Capture the cell that displays the provided text and extract its [x, y] central coordinate. 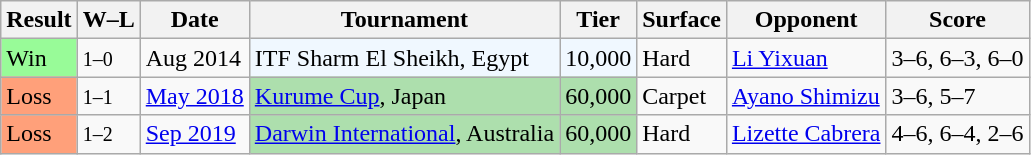
1–0 [108, 58]
Darwin International, Australia [404, 134]
May 2018 [194, 96]
ITF Sharm El Sheikh, Egypt [404, 58]
Sep 2019 [194, 134]
1–1 [108, 96]
4–6, 6–4, 2–6 [958, 134]
Tournament [404, 20]
Ayano Shimizu [806, 96]
3–6, 6–3, 6–0 [958, 58]
Kurume Cup, Japan [404, 96]
Aug 2014 [194, 58]
Result [39, 20]
Win [39, 58]
Li Yixuan [806, 58]
Opponent [806, 20]
3–6, 5–7 [958, 96]
Lizette Cabrera [806, 134]
Date [194, 20]
1–2 [108, 134]
W–L [108, 20]
Score [958, 20]
10,000 [598, 58]
Carpet [682, 96]
Tier [598, 20]
Surface [682, 20]
